Locate the cell with the specified text and output its [X, Y] center coordinate. 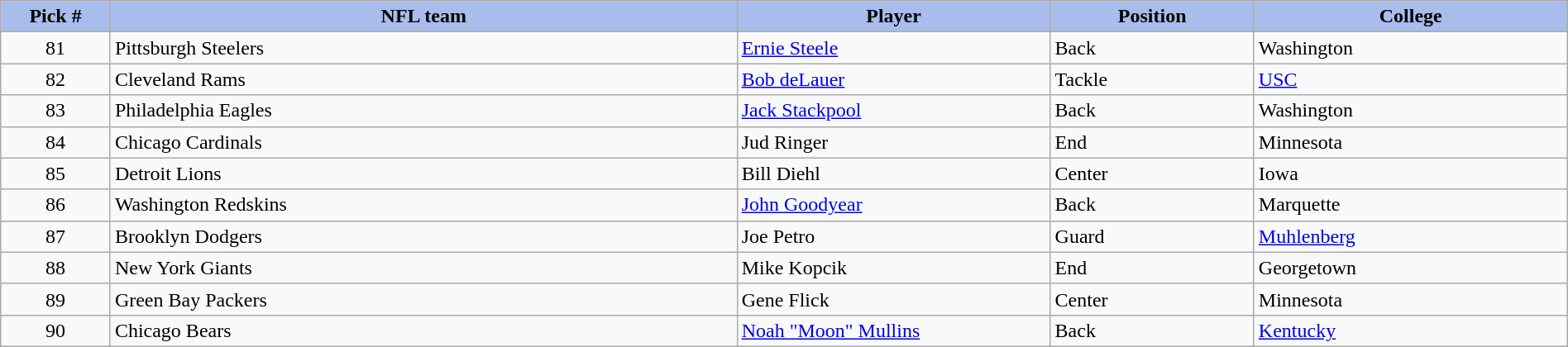
Detroit Lions [423, 173]
Position [1152, 17]
83 [56, 111]
Pick # [56, 17]
Philadelphia Eagles [423, 111]
John Goodyear [893, 205]
Pittsburgh Steelers [423, 48]
82 [56, 79]
85 [56, 173]
New York Giants [423, 268]
88 [56, 268]
Jack Stackpool [893, 111]
Player [893, 17]
Mike Kopcik [893, 268]
87 [56, 236]
Iowa [1411, 173]
Gene Flick [893, 299]
Kentucky [1411, 330]
Tackle [1152, 79]
Muhlenberg [1411, 236]
Joe Petro [893, 236]
Chicago Cardinals [423, 142]
86 [56, 205]
89 [56, 299]
90 [56, 330]
College [1411, 17]
Guard [1152, 236]
81 [56, 48]
Chicago Bears [423, 330]
Bob deLauer [893, 79]
Ernie Steele [893, 48]
USC [1411, 79]
Bill Diehl [893, 173]
NFL team [423, 17]
Noah "Moon" Mullins [893, 330]
Cleveland Rams [423, 79]
Brooklyn Dodgers [423, 236]
Jud Ringer [893, 142]
Georgetown [1411, 268]
Green Bay Packers [423, 299]
Washington Redskins [423, 205]
Marquette [1411, 205]
84 [56, 142]
